Provide the [X, Y] coordinate of the cell's center where the given text is located.  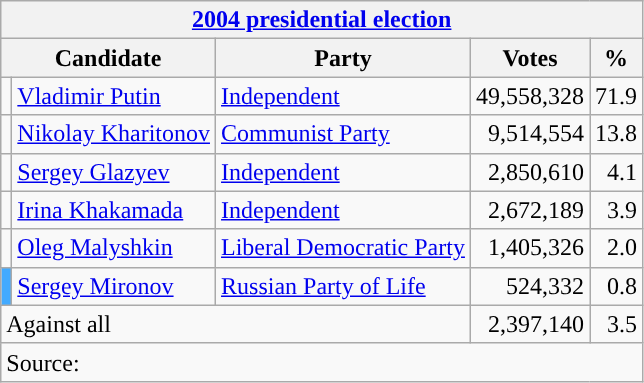
Votes [530, 58]
Party [344, 58]
2,850,610 [530, 172]
% [616, 58]
524,332 [530, 286]
71.9 [616, 96]
Communist Party [344, 134]
0.8 [616, 286]
Irina Khakamada [114, 210]
Nikolay Kharitonov [114, 134]
1,405,326 [530, 248]
9,514,554 [530, 134]
3.5 [616, 324]
Source: [322, 362]
49,558,328 [530, 96]
Russian Party of Life [344, 286]
Against all [236, 324]
Candidate [108, 58]
3.9 [616, 210]
Sergey Mironov [114, 286]
Liberal Democratic Party [344, 248]
4.1 [616, 172]
Vladimir Putin [114, 96]
2.0 [616, 248]
2,672,189 [530, 210]
2004 presidential election [322, 20]
Sergey Glazyev [114, 172]
2,397,140 [530, 324]
Oleg Malyshkin [114, 248]
13.8 [616, 134]
